Provide the [X, Y] coordinate of the cell's center where the given text is located.  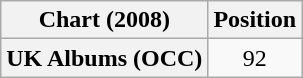
UK Albums (OCC) [104, 58]
Chart (2008) [104, 20]
Position [255, 20]
92 [255, 58]
